Return the (X, Y) coordinate for the center point of the cell that contains the specified text.  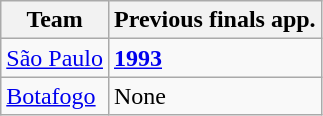
1993 (214, 58)
None (214, 96)
São Paulo (55, 58)
Botafogo (55, 96)
Previous finals app. (214, 20)
Team (55, 20)
